From the cell containing the given text, extract its center point as (X, Y) coordinate. 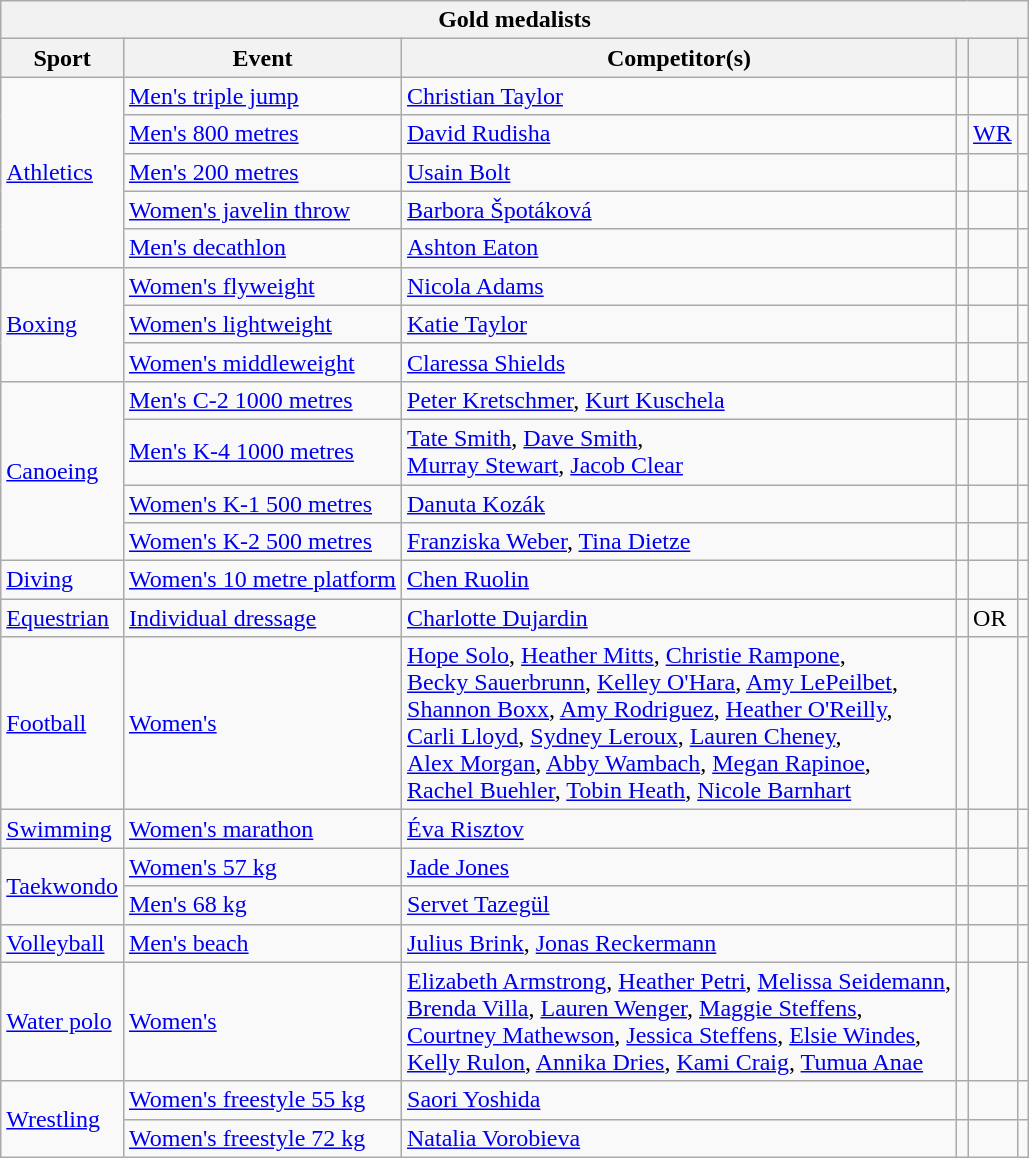
Jade Jones (680, 867)
Servet Tazegül (680, 905)
Ashton Eaton (680, 248)
Men's C-2 1000 metres (262, 400)
Football (62, 724)
Wrestling (62, 1119)
Event (262, 58)
Men's triple jump (262, 96)
Equestrian (62, 618)
Men's beach (262, 943)
Diving (62, 580)
Gold medalists (515, 20)
Franziska Weber, Tina Dietze (680, 542)
Women's flyweight (262, 286)
Natalia Vorobieva (680, 1138)
Volleyball (62, 943)
Boxing (62, 324)
Danuta Kozák (680, 503)
Claressa Shields (680, 362)
Charlotte Dujardin (680, 618)
Katie Taylor (680, 324)
Peter Kretschmer, Kurt Kuschela (680, 400)
Women's javelin throw (262, 210)
WR (993, 134)
Canoeing (62, 470)
David Rudisha (680, 134)
Men's 200 metres (262, 172)
Women's K-2 500 metres (262, 542)
Women's middleweight (262, 362)
Chen Ruolin (680, 580)
Usain Bolt (680, 172)
Nicola Adams (680, 286)
Sport (62, 58)
Men's K-4 1000 metres (262, 452)
Competitor(s) (680, 58)
Taekwondo (62, 886)
Men's decathlon (262, 248)
Tate Smith, Dave Smith,Murray Stewart, Jacob Clear (680, 452)
OR (993, 618)
Julius Brink, Jonas Reckermann (680, 943)
Men's 800 metres (262, 134)
Athletics (62, 172)
Individual dressage (262, 618)
Christian Taylor (680, 96)
Women's marathon (262, 829)
Swimming (62, 829)
Women's freestyle 72 kg (262, 1138)
Women's K-1 500 metres (262, 503)
Saori Yoshida (680, 1100)
Women's lightweight (262, 324)
Water polo (62, 1022)
Women's 57 kg (262, 867)
Women's 10 metre platform (262, 580)
Men's 68 kg (262, 905)
Women's freestyle 55 kg (262, 1100)
Éva Risztov (680, 829)
Barbora Špotáková (680, 210)
